Identify which cell holds the provided text, then report its (X, Y) central coordinate. 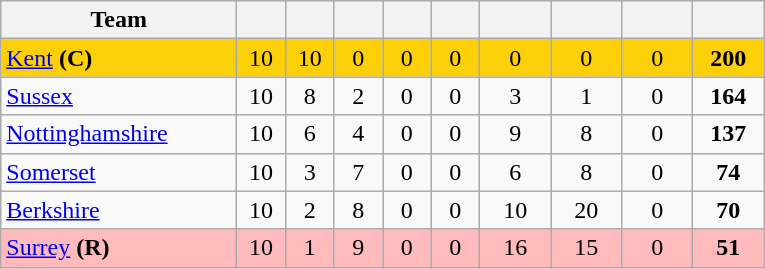
Surrey (R) (119, 248)
20 (586, 210)
74 (728, 172)
164 (728, 96)
15 (586, 248)
137 (728, 134)
4 (358, 134)
70 (728, 210)
Berkshire (119, 210)
Somerset (119, 172)
Team (119, 20)
Sussex (119, 96)
Nottinghamshire (119, 134)
200 (728, 58)
7 (358, 172)
16 (516, 248)
Kent (C) (119, 58)
51 (728, 248)
